Identify which cell holds the provided text, then report its [x, y] central coordinate. 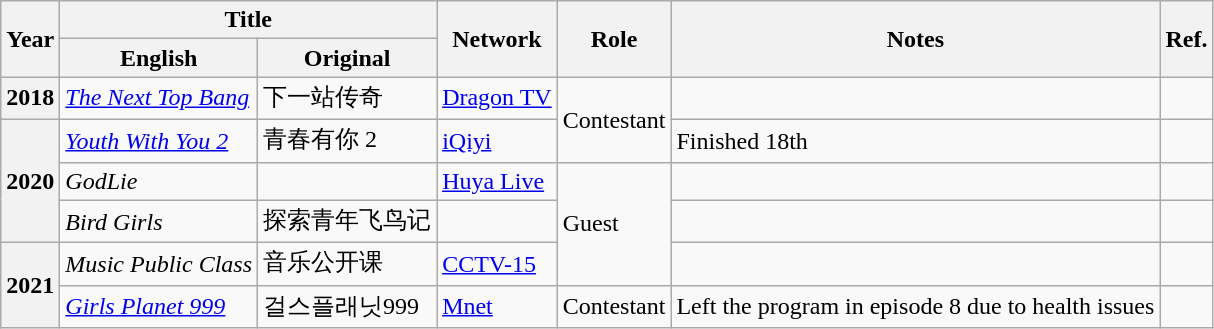
Music Public Class [159, 264]
探索青年飞鸟记 [348, 222]
걸스플래닛999 [348, 306]
Bird Girls [159, 222]
Network [498, 39]
Original [348, 58]
Mnet [498, 306]
Notes [916, 39]
2021 [30, 286]
Girls Planet 999 [159, 306]
Title [248, 20]
Dragon TV [498, 98]
Role [614, 39]
Guest [614, 224]
Ref. [1186, 39]
iQiyi [498, 140]
下一站传奇 [348, 98]
Year [30, 39]
CCTV-15 [498, 264]
青春有你 2 [348, 140]
2020 [30, 180]
Finished 18th [916, 140]
音乐公开课 [348, 264]
GodLie [159, 181]
English [159, 58]
Youth With You 2 [159, 140]
The Next Top Bang [159, 98]
2018 [30, 98]
Huya Live [498, 181]
Left the program in episode 8 due to health issues [916, 306]
